Identify which cell holds the provided text, then report its (x, y) central coordinate. 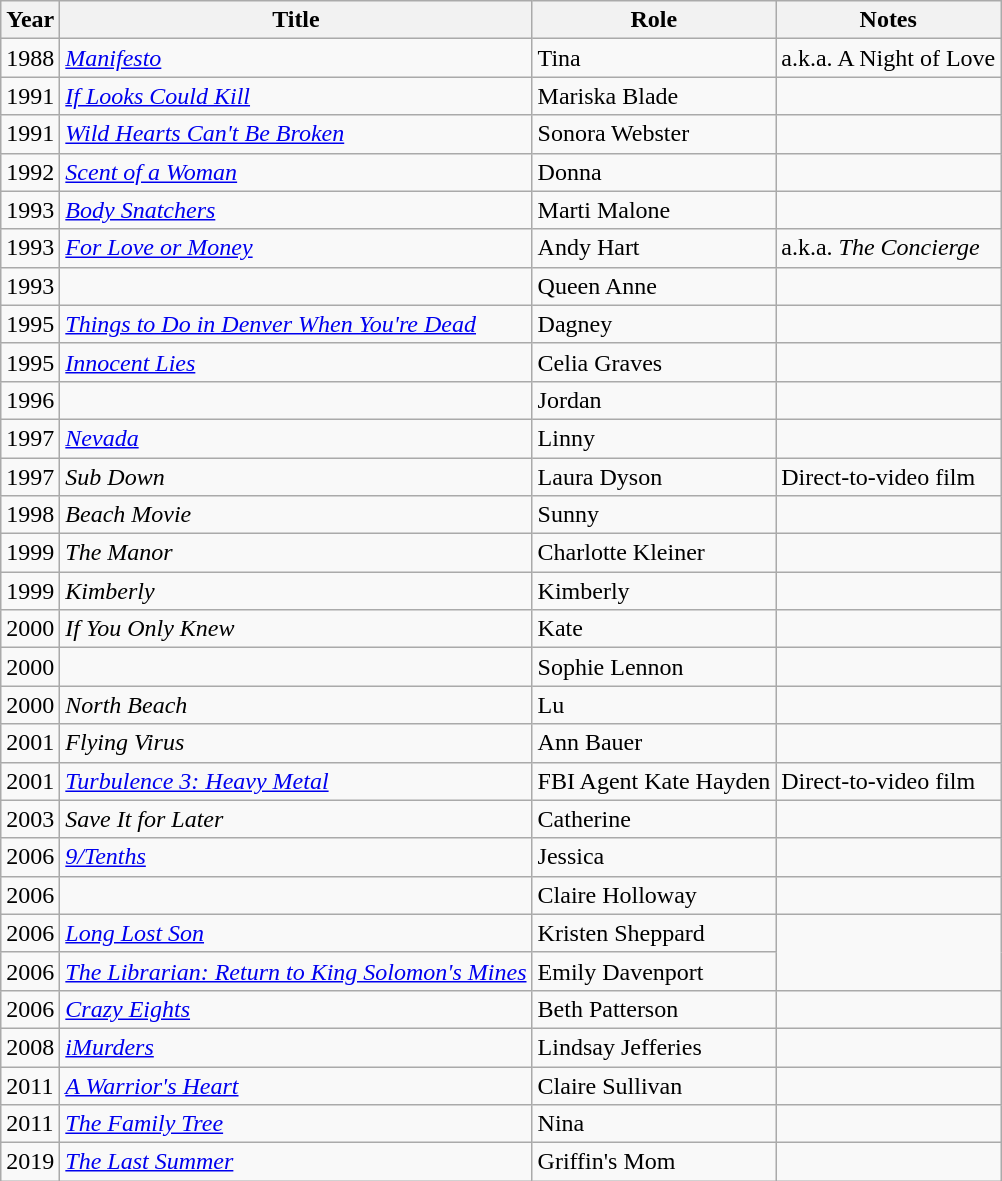
Nevada (296, 438)
2008 (30, 1047)
a.k.a. The Concierge (888, 248)
Donna (654, 172)
Griffin's Mom (654, 1162)
Scent of a Woman (296, 172)
Lindsay Jefferies (654, 1047)
Sunny (654, 515)
Long Lost Son (296, 933)
Title (296, 20)
Sophie Lennon (654, 667)
iMurders (296, 1047)
Body Snatchers (296, 210)
Jordan (654, 400)
1992 (30, 172)
Marti Malone (654, 210)
The Last Summer (296, 1162)
Laura Dyson (654, 477)
For Love or Money (296, 248)
Flying Virus (296, 743)
Wild Hearts Can't Be Broken (296, 134)
North Beach (296, 705)
Emily Davenport (654, 971)
Crazy Eights (296, 1009)
Kate (654, 629)
FBI Agent Kate Hayden (654, 781)
Nina (654, 1124)
Innocent Lies (296, 362)
Sonora Webster (654, 134)
Notes (888, 20)
Andy Hart (654, 248)
Lu (654, 705)
The Manor (296, 553)
If Looks Could Kill (296, 96)
The Librarian: Return to King Solomon's Mines (296, 971)
1996 (30, 400)
Beth Patterson (654, 1009)
Beach Movie (296, 515)
Ann Bauer (654, 743)
Turbulence 3: Heavy Metal (296, 781)
Mariska Blade (654, 96)
2003 (30, 819)
Kristen Sheppard (654, 933)
Celia Graves (654, 362)
Claire Sullivan (654, 1085)
Role (654, 20)
Dagney (654, 324)
Things to Do in Denver When You're Dead (296, 324)
Tina (654, 58)
If You Only Knew (296, 629)
Linny (654, 438)
2019 (30, 1162)
Year (30, 20)
Manifesto (296, 58)
1998 (30, 515)
Jessica (654, 857)
a.k.a. A Night of Love (888, 58)
Sub Down (296, 477)
1988 (30, 58)
Save It for Later (296, 819)
9/Tenths (296, 857)
The Family Tree (296, 1124)
Queen Anne (654, 286)
Charlotte Kleiner (654, 553)
Claire Holloway (654, 895)
Catherine (654, 819)
A Warrior's Heart (296, 1085)
